Detect which cell encompasses the target text, then output its (x, y) center coordinate. 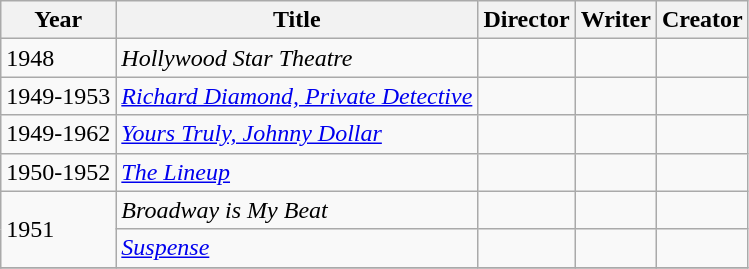
1950-1952 (58, 172)
Director (526, 20)
Writer (616, 20)
Yours Truly, Johnny Dollar (297, 134)
Richard Diamond, Private Detective (297, 96)
Title (297, 20)
Year (58, 20)
Creator (702, 20)
1948 (58, 58)
1951 (58, 229)
Suspense (297, 248)
Broadway is My Beat (297, 210)
1949-1953 (58, 96)
The Lineup (297, 172)
1949-1962 (58, 134)
Hollywood Star Theatre (297, 58)
